Scan for the cell matching the given text and deliver its [x, y] coordinate at center. 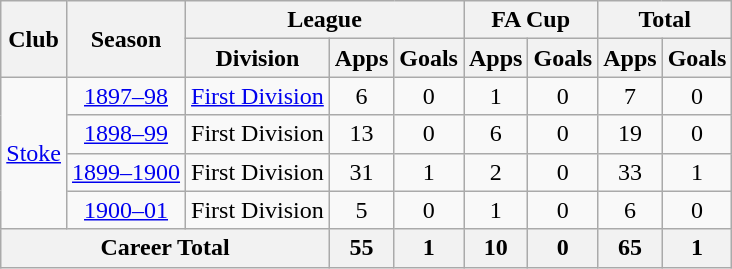
1900–01 [126, 210]
1899–1900 [126, 172]
65 [630, 248]
Division [258, 58]
League [325, 20]
Career Total [166, 248]
Season [126, 39]
19 [630, 134]
FA Cup [531, 20]
1897–98 [126, 96]
Total [665, 20]
13 [361, 134]
2 [496, 172]
5 [361, 210]
Club [34, 39]
1898–99 [126, 134]
Stoke [34, 153]
31 [361, 172]
7 [630, 96]
55 [361, 248]
10 [496, 248]
33 [630, 172]
